Return the [X, Y] coordinate for the center point of the cell that contains the specified text.  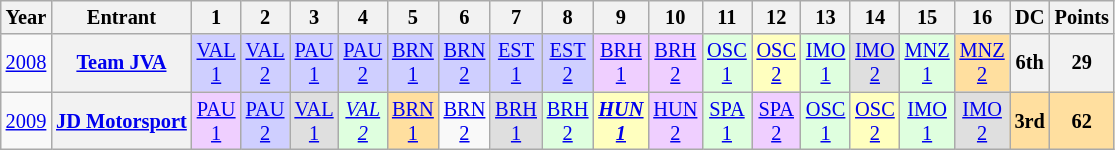
Team JVA [121, 63]
9 [620, 17]
3rd [1030, 121]
6 [465, 17]
Entrant [121, 17]
29 [1082, 63]
SPA1 [726, 121]
SPA2 [776, 121]
10 [675, 17]
12 [776, 17]
7 [516, 17]
MNZ1 [928, 63]
HUN2 [675, 121]
62 [1082, 121]
5 [413, 17]
1 [216, 17]
14 [874, 17]
16 [982, 17]
11 [726, 17]
2 [266, 17]
HUN1 [620, 121]
15 [928, 17]
6th [1030, 63]
MNZ2 [982, 63]
2009 [26, 121]
2008 [26, 63]
Year [26, 17]
Points [1082, 17]
EST2 [568, 63]
DC [1030, 17]
EST1 [516, 63]
8 [568, 17]
JD Motorsport [121, 121]
4 [362, 17]
13 [826, 17]
3 [314, 17]
